Determine the (X, Y) coordinate at the center of the cell enclosing the given text.  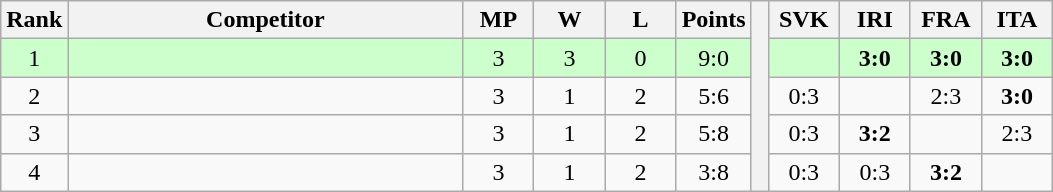
4 (34, 172)
5:8 (714, 134)
ITA (1016, 20)
W (570, 20)
Competitor (266, 20)
Rank (34, 20)
3:8 (714, 172)
SVK (804, 20)
FRA (946, 20)
MP (498, 20)
IRI (874, 20)
L (640, 20)
0 (640, 58)
5:6 (714, 96)
Points (714, 20)
9:0 (714, 58)
